Identify which cell holds the provided text, then report its (x, y) central coordinate. 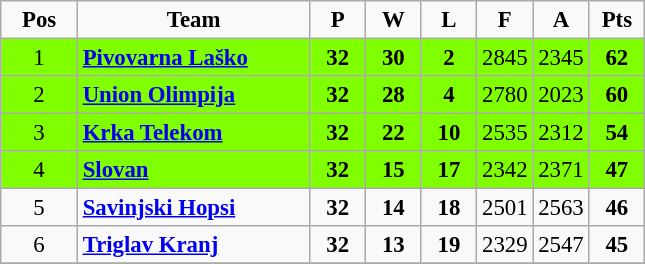
2547 (561, 245)
2312 (561, 133)
P (338, 20)
22 (394, 133)
30 (394, 58)
2563 (561, 208)
15 (394, 170)
3 (40, 133)
46 (617, 208)
18 (449, 208)
2342 (505, 170)
Savinjski Hopsi (194, 208)
2329 (505, 245)
6 (40, 245)
28 (394, 95)
Pts (617, 20)
L (449, 20)
54 (617, 133)
F (505, 20)
A (561, 20)
2780 (505, 95)
2501 (505, 208)
13 (394, 245)
1 (40, 58)
Slovan (194, 170)
10 (449, 133)
Pos (40, 20)
2345 (561, 58)
47 (617, 170)
2371 (561, 170)
14 (394, 208)
Krka Telekom (194, 133)
Team (194, 20)
W (394, 20)
17 (449, 170)
5 (40, 208)
Pivovarna Laško (194, 58)
2535 (505, 133)
60 (617, 95)
Triglav Kranj (194, 245)
Union Olimpija (194, 95)
2023 (561, 95)
19 (449, 245)
2845 (505, 58)
62 (617, 58)
45 (617, 245)
